Return the [X, Y] coordinate for the center point of the cell that contains the specified text.  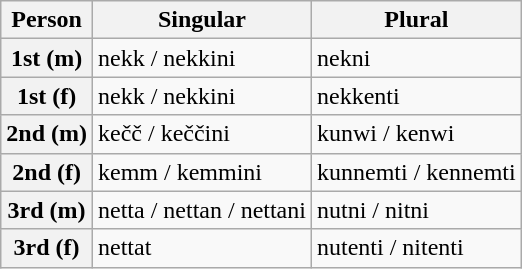
Singular [202, 20]
nutni / nitni [416, 210]
3rd (f) [47, 248]
Plural [416, 20]
Person [47, 20]
kečč / keččini [202, 134]
nettat [202, 248]
1st (f) [47, 96]
nekkenti [416, 96]
3rd (m) [47, 210]
kemm / kemmini [202, 172]
2nd (m) [47, 134]
netta / nettan / nettani [202, 210]
1st (m) [47, 58]
kunwi / kenwi [416, 134]
2nd (f) [47, 172]
kunnemti / kennemti [416, 172]
nutenti / nitenti [416, 248]
nekni [416, 58]
